Identify which cell holds the provided text, then report its (x, y) central coordinate. 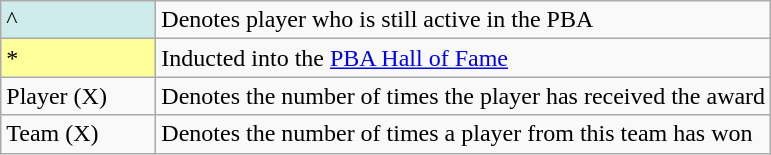
* (78, 58)
Player (X) (78, 96)
Denotes the number of times the player has received the award (464, 96)
Denotes player who is still active in the PBA (464, 20)
^ (78, 20)
Denotes the number of times a player from this team has won (464, 134)
Team (X) (78, 134)
Inducted into the PBA Hall of Fame (464, 58)
